Find where the given text appears and provide that cell's center as [x, y] coordinate. 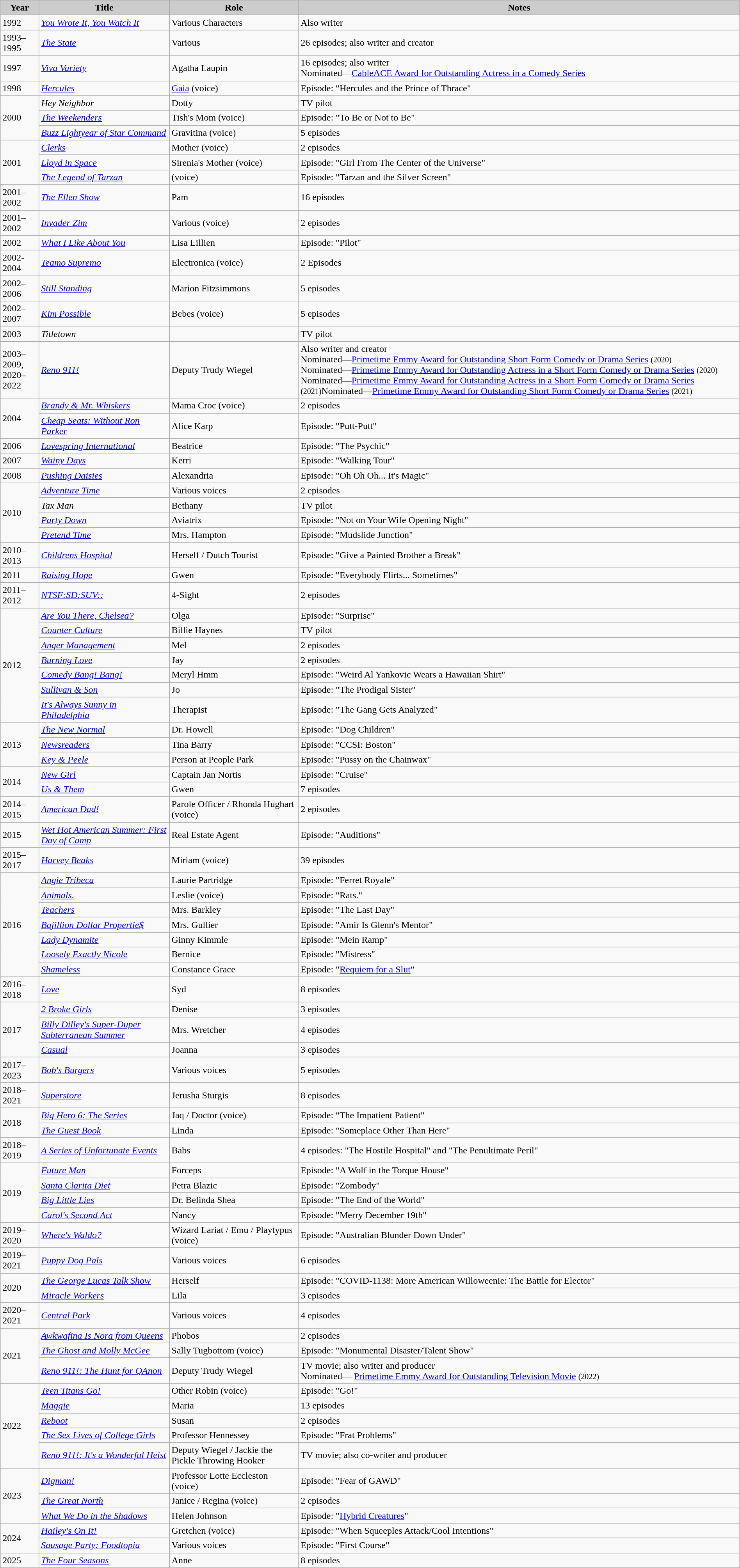
Miriam (voice) [234, 860]
Petra Blazic [234, 1185]
Anger Management [104, 645]
1998 [20, 88]
2018 [20, 1123]
Captain Jan Nortis [234, 774]
Shameless [104, 969]
The Sex Lives of College Girls [104, 1435]
Gaia (voice) [234, 88]
Episode: "The Prodigal Sister" [519, 690]
Episode: "The End of the World" [519, 1200]
Episode: "To Be or Not to Be" [519, 118]
Lady Dynamite [104, 940]
Maggie [104, 1405]
2 Broke Girls [104, 1009]
Joanna [234, 1050]
Central Park [104, 1315]
Still Standing [104, 289]
Kim Possible [104, 314]
Episode: "The Impatient Patient" [519, 1115]
Lisa Lillien [234, 243]
Episode: "Dog Children" [519, 730]
Harvey Beaks [104, 860]
Episode: "Hercules and the Prince of Thrace" [519, 88]
Beatrice [234, 446]
Bethany [234, 505]
Bajillion Dollar Propertie$ [104, 925]
Title [104, 8]
Parole Officer / Rhonda Hughart (voice) [234, 809]
2018–2021 [20, 1095]
A Series of Unfortunate Events [104, 1151]
Sally Tugbottom (voice) [234, 1350]
16 episodes; also writerNominated—CableACE Award for Outstanding Actress in a Comedy Series [519, 68]
Angie Tribeca [104, 880]
Animals. [104, 895]
26 episodes; also writer and creator [519, 43]
Jaq / Doctor (voice) [234, 1115]
Olga [234, 615]
Us & Them [104, 789]
Episode: "COVID-1138: More American Willoweenie: The Battle for Elector" [519, 1281]
Hey Neighbor [104, 103]
The George Lucas Talk Show [104, 1281]
TV movie; also writer and producerNominated— Primetime Emmy Award for Outstanding Television Movie (2022) [519, 1371]
Meryl Hmm [234, 675]
Alexandria [234, 475]
Deputy Wiegel / Jackie the Pickle Throwing Hooker [234, 1456]
Constance Grace [234, 969]
Episode: "A Wolf in the Torque House" [519, 1171]
Party Down [104, 520]
The Legend of Tarzan [104, 177]
Reboot [104, 1420]
Linda [234, 1130]
Reno 911!: The Hunt for QAnon [104, 1371]
Episode: "Auditions" [519, 835]
2020 [20, 1288]
Gretchen (voice) [234, 1531]
Episode: "Someplace Other Than Here" [519, 1130]
Role [234, 8]
Episode: "Hybrid Creatures" [519, 1516]
2003–2009,2020–2022 [20, 370]
2002-2004 [20, 263]
Mrs. Wretcher [234, 1030]
Mrs. Gullier [234, 925]
Bebes (voice) [234, 314]
2008 [20, 475]
Newsreaders [104, 745]
Reno 911!: It's a Wonderful Heist [104, 1456]
2019–2021 [20, 1261]
2004 [20, 418]
Counter Culture [104, 630]
TV movie; also co-writer and producer [519, 1456]
Episode: "Monumental Disaster/Talent Show" [519, 1350]
You Wrote It, You Watch It [104, 23]
2007 [20, 461]
Various Characters [234, 23]
Herself [234, 1281]
Therapist [234, 710]
2019–2020 [20, 1235]
6 episodes [519, 1261]
Helen Johnson [234, 1516]
Brandy & Mr. Whiskers [104, 406]
Adventure Time [104, 490]
1993–1995 [20, 43]
2014 [20, 782]
Awkwafina Is Nora from Queens [104, 1336]
Professor Lotte Eccleston (voice) [234, 1481]
The Guest Book [104, 1130]
Sirenia's Mother (voice) [234, 162]
2015 [20, 835]
Herself / Dutch Tourist [234, 555]
Raising Hope [104, 575]
Where's Waldo? [104, 1235]
Billie Haynes [234, 630]
Episode: "Ferret Royale" [519, 880]
Episode: "Amir Is Glenn's Mentor" [519, 925]
The Great North [104, 1501]
4-Sight [234, 595]
Episode: "CCSI: Boston" [519, 745]
Various (voice) [234, 222]
Professor Hennessey [234, 1435]
2002–2007 [20, 314]
2010–2013 [20, 555]
Dotty [234, 103]
2021 [20, 1356]
Year [20, 8]
The New Normal [104, 730]
Sausage Party: Foodtopia [104, 1545]
Are You There, Chelsea? [104, 615]
Dr. Belinda Shea [234, 1200]
Casual [104, 1050]
Episode: "Rats." [519, 895]
1997 [20, 68]
Person at People Park [234, 759]
Episode: "The Psychic" [519, 446]
Hailey's On It! [104, 1531]
Wizard Lariat / Emu / Playtypus (voice) [234, 1235]
Teen Titans Go! [104, 1391]
Syd [234, 989]
16 episodes [519, 197]
The Ghost and Molly McGee [104, 1350]
2024 [20, 1538]
Episode: "First Course" [519, 1545]
Love [104, 989]
1992 [20, 23]
Lloyd in Space [104, 162]
2017–2023 [20, 1070]
Comedy Bang! Bang! [104, 675]
Gravitina (voice) [234, 133]
2002–2006 [20, 289]
Jerusha Sturgis [234, 1095]
Episode: "Surprise" [519, 615]
Janice / Regina (voice) [234, 1501]
Teamo Supremo [104, 263]
2011–2012 [20, 595]
2018–2019 [20, 1151]
Marion Fitzsimmons [234, 289]
Clerks [104, 147]
Mrs. Barkley [234, 910]
2015–2017 [20, 860]
Episode: "Requiem for a Slut" [519, 969]
Episode: "Zombody" [519, 1185]
What We Do in the Shadows [104, 1516]
Episode: "Give a Painted Brother a Break" [519, 555]
Kerri [234, 461]
Sullivan & Son [104, 690]
2020–2021 [20, 1315]
Billy Dilley's Super-Duper Subterranean Summer [104, 1030]
Ginny Kimmle [234, 940]
The Weekenders [104, 118]
Big Hero 6: The Series [104, 1115]
Episode: "Mein Ramp" [519, 940]
It's Always Sunny in Philadelphia [104, 710]
New Girl [104, 774]
Big Little Lies [104, 1200]
Lila [234, 1295]
2016 [20, 925]
Anne [234, 1560]
4 episodes: "The Hostile Hospital" and "The Penultimate Peril" [519, 1151]
Also writer [519, 23]
Jay [234, 660]
2014–2015 [20, 809]
Episode: "Go!" [519, 1391]
2012 [20, 665]
Alice Karp [234, 426]
Episode: "Pussy on the Chainwax" [519, 759]
Loosely Exactly Nicole [104, 954]
Titletown [104, 334]
2017 [20, 1030]
Denise [234, 1009]
2013 [20, 745]
American Dad! [104, 809]
Santa Clarita Diet [104, 1185]
Phobos [234, 1336]
NTSF:SD:SUV:: [104, 595]
2001 [20, 162]
Susan [234, 1420]
Pretend Time [104, 535]
2011 [20, 575]
Episode: "Australian Blunder Down Under" [519, 1235]
Episode: "Frat Problems" [519, 1435]
Mother (voice) [234, 147]
2003 [20, 334]
Episode: "Girl From The Center of the Universe" [519, 162]
2016–2018 [20, 989]
7 episodes [519, 789]
Buzz Lightyear of Star Command [104, 133]
Episode: "Everybody Flirts... Sometimes" [519, 575]
Invader Zim [104, 222]
Various [234, 43]
The State [104, 43]
2 Episodes [519, 263]
2002 [20, 243]
Tax Man [104, 505]
2000 [20, 118]
Wainy Days [104, 461]
Bernice [234, 954]
Cheap Seats: Without Ron Parker [104, 426]
What I Like About You [104, 243]
39 episodes [519, 860]
Teachers [104, 910]
Key & Peele [104, 759]
Mel [234, 645]
Tina Barry [234, 745]
Puppy Dog Pals [104, 1261]
Nancy [234, 1215]
Digman! [104, 1481]
The Ellen Show [104, 197]
Babs [234, 1151]
Hercules [104, 88]
The Four Seasons [104, 1560]
Real Estate Agent [234, 835]
Laurie Partridge [234, 880]
Viva Variety [104, 68]
Carol's Second Act [104, 1215]
13 episodes [519, 1405]
Lovespring International [104, 446]
Episode: "The Last Day" [519, 910]
(voice) [234, 177]
2023 [20, 1495]
Superstore [104, 1095]
Other Robin (voice) [234, 1391]
Episode: "When Squeeples Attack/Cool Intentions" [519, 1531]
Episode: "Weird Al Yankovic Wears a Hawaiian Shirt" [519, 675]
Leslie (voice) [234, 895]
Episode: "Fear of GAWD" [519, 1481]
Notes [519, 8]
Mrs. Hampton [234, 535]
Maria [234, 1405]
Episode: "Putt-Putt" [519, 426]
2006 [20, 446]
Burning Love [104, 660]
Reno 911! [104, 370]
2025 [20, 1560]
Episode: "Mudslide Junction" [519, 535]
Forceps [234, 1171]
Episode: "Walking Tour" [519, 461]
Electronica (voice) [234, 263]
Pam [234, 197]
Episode: "Tarzan and the Silver Screen" [519, 177]
2010 [20, 513]
Aviatrix [234, 520]
Episode: "Merry December 19th" [519, 1215]
Episode: "Pilot" [519, 243]
Pushing Daisies [104, 475]
Childrens Hospital [104, 555]
Future Man [104, 1171]
Dr. Howell [234, 730]
Mama Croc (voice) [234, 406]
2022 [20, 1425]
Miracle Workers [104, 1295]
Wet Hot American Summer: First Day of Camp [104, 835]
Episode: "The Gang Gets Analyzed" [519, 710]
Jo [234, 690]
Tish's Mom (voice) [234, 118]
Episode: "Not on Your Wife Opening Night" [519, 520]
Episode: "Oh Oh Oh... It's Magic" [519, 475]
Episode: "Cruise" [519, 774]
2019 [20, 1193]
Episode: "Mistress" [519, 954]
Bob's Burgers [104, 1070]
Agatha Laupin [234, 68]
